Find where the given text appears and provide that cell's center as [x, y] coordinate. 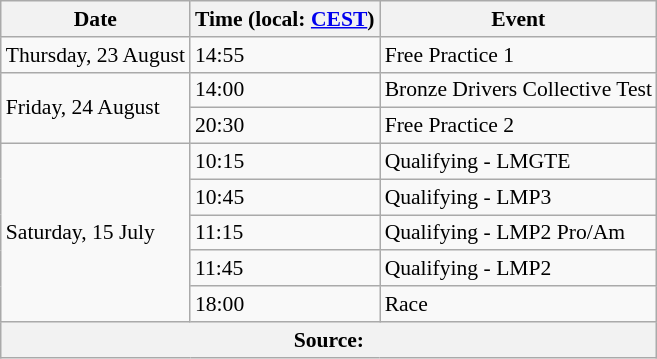
10:45 [285, 197]
Thursday, 23 August [96, 55]
11:15 [285, 233]
Friday, 24 August [96, 108]
Date [96, 19]
14:00 [285, 90]
Bronze Drivers Collective Test [518, 90]
Source: [329, 340]
Time (local: CEST) [285, 19]
Qualifying - LMP3 [518, 197]
Qualifying - LMP2 Pro/Am [518, 233]
10:15 [285, 162]
Qualifying - LMP2 [518, 269]
14:55 [285, 55]
Free Practice 2 [518, 126]
Free Practice 1 [518, 55]
11:45 [285, 269]
Saturday, 15 July [96, 233]
20:30 [285, 126]
Race [518, 304]
18:00 [285, 304]
Qualifying - LMGTE [518, 162]
Event [518, 19]
